Detect which cell encompasses the target text, then output its (x, y) center coordinate. 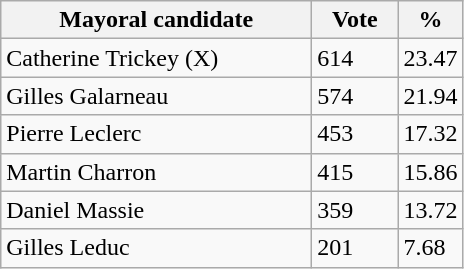
Gilles Leduc (156, 248)
Pierre Leclerc (156, 134)
21.94 (430, 96)
13.72 (430, 210)
574 (355, 96)
7.68 (430, 248)
Mayoral candidate (156, 20)
614 (355, 58)
Martin Charron (156, 172)
% (430, 20)
Gilles Galarneau (156, 96)
201 (355, 248)
15.86 (430, 172)
23.47 (430, 58)
17.32 (430, 134)
Daniel Massie (156, 210)
Catherine Trickey (X) (156, 58)
Vote (355, 20)
359 (355, 210)
415 (355, 172)
453 (355, 134)
